Output the [x, y] coordinate of the center of the cell containing the given text.  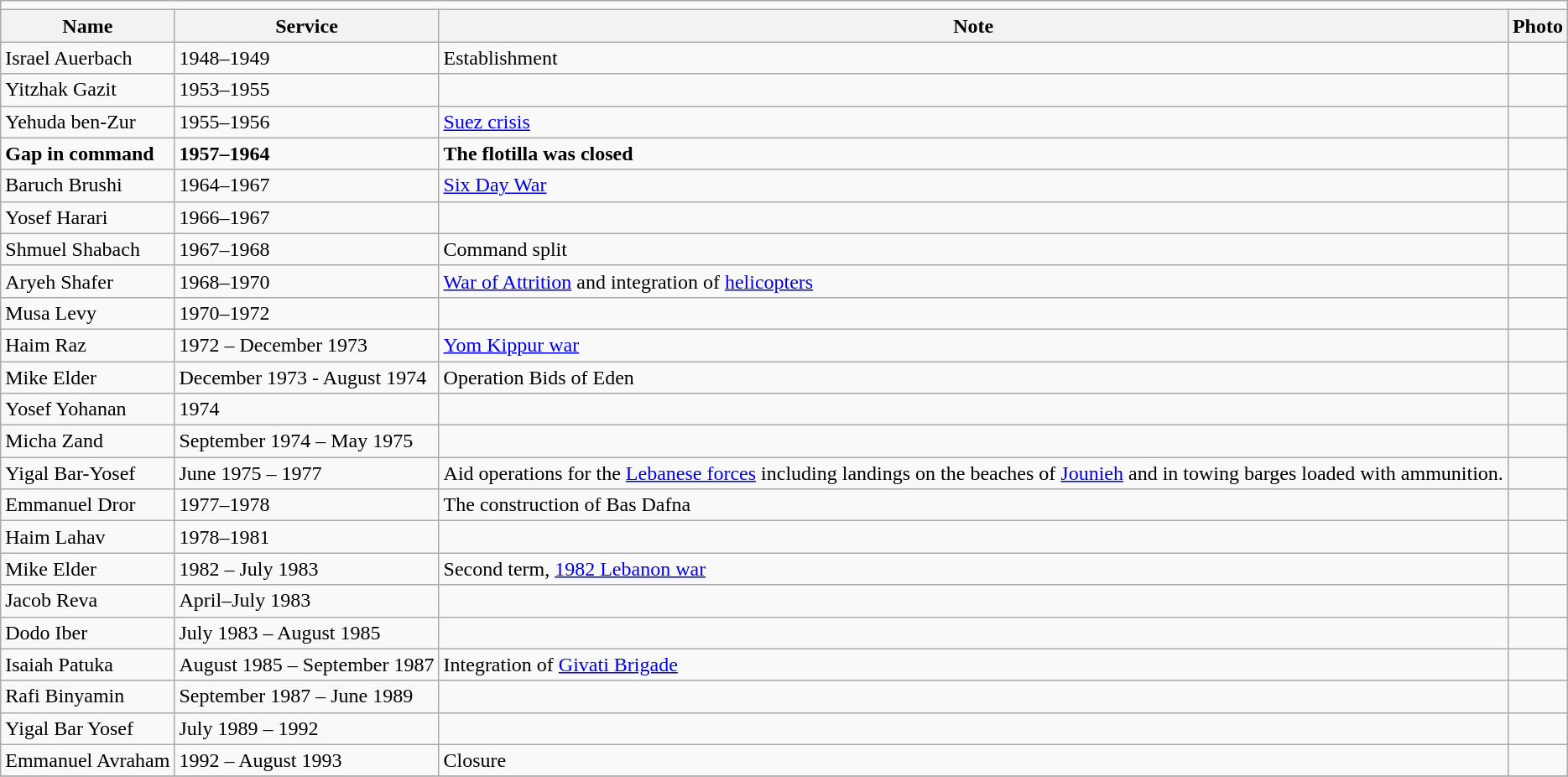
1948–1949 [307, 58]
1982 – July 1983 [307, 569]
1970–1972 [307, 313]
Closure [973, 760]
Yosef Harari [87, 217]
Isaiah Patuka [87, 665]
Emmanuel Dror [87, 505]
1955–1956 [307, 122]
1974 [307, 409]
1967–1968 [307, 249]
Name [87, 26]
September 1974 – May 1975 [307, 441]
1966–1967 [307, 217]
Jacob Reva [87, 601]
Israel Auerbach [87, 58]
Operation Bids of Eden [973, 377]
Six Day War [973, 185]
Haim Lahav [87, 537]
Service [307, 26]
Micha Zand [87, 441]
1964–1967 [307, 185]
1957–1964 [307, 154]
July 1989 – 1992 [307, 728]
Emmanuel Avraham [87, 760]
Yigal Bar Yosef [87, 728]
Shmuel Shabach [87, 249]
Yitzhak Gazit [87, 90]
September 1987 – June 1989 [307, 696]
Command split [973, 249]
The flotilla was closed [973, 154]
1978–1981 [307, 537]
1953–1955 [307, 90]
Haim Raz [87, 345]
The construction of Bas Dafna [973, 505]
Establishment [973, 58]
Photo [1537, 26]
1972 – December 1973 [307, 345]
August 1985 – September 1987 [307, 665]
July 1983 – August 1985 [307, 633]
Baruch Brushi [87, 185]
Second term, 1982 Lebanon war [973, 569]
Gap in command [87, 154]
Suez crisis [973, 122]
1992 – August 1993 [307, 760]
1968–1970 [307, 281]
War of Attrition and integration of helicopters [973, 281]
Dodo Iber [87, 633]
Aid operations for the Lebanese forces including landings on the beaches of Jounieh and in towing barges loaded with ammunition. [973, 473]
Yom Kippur war [973, 345]
Note [973, 26]
June 1975 – 1977 [307, 473]
Integration of Givati Brigade [973, 665]
Yehuda ben-Zur [87, 122]
Musa Levy [87, 313]
1977–1978 [307, 505]
Rafi Binyamin [87, 696]
April–July 1983 [307, 601]
Aryeh Shafer [87, 281]
Yigal Bar-Yosef [87, 473]
December 1973 - August 1974 [307, 377]
Yosef Yohanan [87, 409]
